Locate the cell with the specified text and output its [x, y] center coordinate. 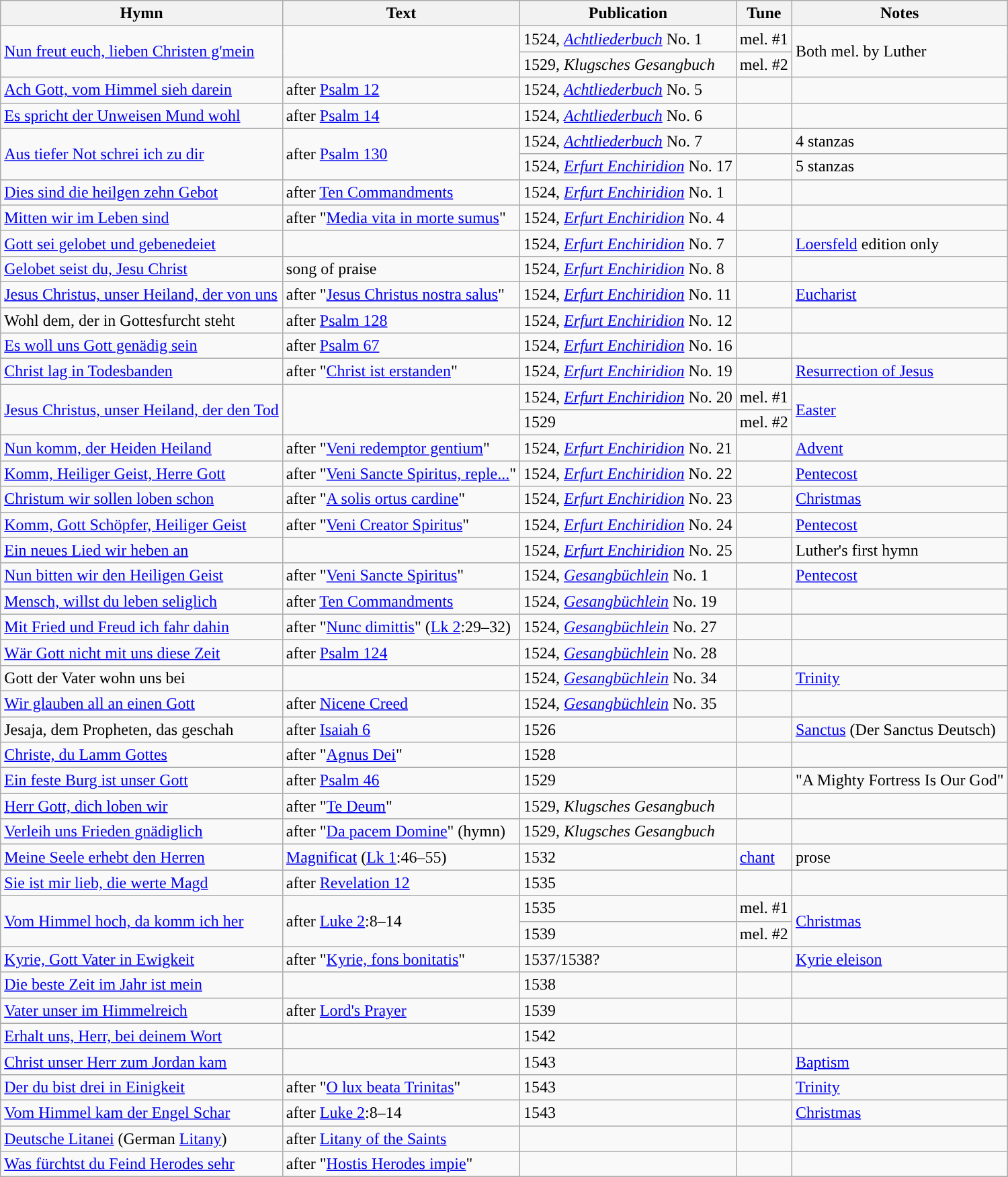
Dies sind die heilgen zehn Gebot [142, 192]
Sie ist mir lieb, die werte Magd [142, 883]
Baptism [899, 1061]
Verleih uns Frieden gnädiglich [142, 832]
Magnificat (Lk 1:46–55) [401, 857]
Deutsche Litanei (German Litany) [142, 1139]
Wär Gott nicht mit uns diese Zeit [142, 652]
Gott der Vater wohn uns bei [142, 678]
1524, Erfurt Enchiridion No. 24 [628, 525]
1528 [628, 755]
after Psalm 124 [401, 652]
Aus tiefer Not schrei ich zu dir [142, 154]
1524, Erfurt Enchiridion No. 21 [628, 448]
1524, Gesangbüchlein No. 27 [628, 627]
Mitten wir im Leben sind [142, 218]
Wohl dem, der in Gottesfurcht steht [142, 320]
Tune [763, 13]
1542 [628, 1036]
Christum wir sollen loben schon [142, 499]
1524, Erfurt Enchiridion No. 1 [628, 192]
after Isaiah 6 [401, 729]
Meine Seele erhebt den Herren [142, 857]
Erhalt uns, Herr, bei deinem Wort [142, 1036]
Der du bist drei in Einigkeit [142, 1087]
after "Veni Creator Spiritus" [401, 525]
1524, Erfurt Enchiridion No. 7 [628, 243]
after Psalm 67 [401, 346]
Kyrie, Gott Vater in Ewigkeit [142, 959]
after Psalm 14 [401, 116]
Was fürchtst du Feind Herodes sehr [142, 1164]
1524, Erfurt Enchiridion No. 4 [628, 218]
after Psalm 130 [401, 154]
Jesus Christus, unser Heiland, der von uns [142, 294]
Christ unser Herr zum Jordan kam [142, 1061]
after Psalm 128 [401, 320]
1524, Gesangbüchlein No. 28 [628, 652]
after Psalm 12 [401, 90]
after "Veni Sancte Spiritus, reple..." [401, 474]
Jesaja, dem Propheten, das geschah [142, 729]
Both mel. by Luther [899, 52]
Herr Gott, dich loben wir [142, 806]
Text [401, 13]
Easter [899, 410]
Gott sei gelobet und gebenedeiet [142, 243]
Resurrection of Jesus [899, 372]
after Revelation 12 [401, 883]
1524, Gesangbüchlein No. 35 [628, 703]
1524, Erfurt Enchiridion No. 22 [628, 474]
Eucharist [899, 294]
Luther's first hymn [899, 550]
Ein neues Lied wir heben an [142, 550]
song of praise [401, 269]
prose [899, 857]
Loersfeld edition only [899, 243]
1538 [628, 985]
1524, Erfurt Enchiridion No. 11 [628, 294]
1524, Achtliederbuch No. 5 [628, 90]
Wir glauben all an einen Gott [142, 703]
Mit Fried und Freud ich fahr dahin [142, 627]
1526 [628, 729]
after "O lux beata Trinitas" [401, 1087]
after "Media vita in morte sumus" [401, 218]
1524, Erfurt Enchiridion No. 8 [628, 269]
Komm, Gott Schöpfer, Heiliger Geist [142, 525]
1524, Erfurt Enchiridion No. 12 [628, 320]
after "Hostis Herodes impie" [401, 1164]
Komm, Heiliger Geist, Herre Gott [142, 474]
4 stanzas [899, 141]
1524, Erfurt Enchiridion No. 17 [628, 167]
1524, Erfurt Enchiridion No. 20 [628, 397]
after "A solis ortus cardine" [401, 499]
Kyrie eleison [899, 959]
Es spricht der Unweisen Mund wohl [142, 116]
after "Christ ist erstanden" [401, 372]
after Nicene Creed [401, 703]
"A Mighty Fortress Is Our God" [899, 781]
1524, Gesangbüchlein No. 19 [628, 601]
Nun komm, der Heiden Heiland [142, 448]
Publication [628, 13]
1524, Achtliederbuch No. 6 [628, 116]
Ein feste Burg ist unser Gott [142, 781]
after "Veni redemptor gentium" [401, 448]
Vater unser im Himmelreich [142, 1010]
1532 [628, 857]
1524, Gesangbüchlein No. 34 [628, 678]
5 stanzas [899, 167]
Hymn [142, 13]
Notes [899, 13]
Vom Himmel hoch, da komm ich her [142, 921]
Christ lag in Todesbanden [142, 372]
Es woll uns Gott genädig sein [142, 346]
1524, Gesangbüchlein No. 1 [628, 576]
Nun bitten wir den Heiligen Geist [142, 576]
Mensch, willst du leben seliglich [142, 601]
after "Da pacem Domine" (hymn) [401, 832]
Advent [899, 448]
Nun freut euch, lieben Christen g'mein [142, 52]
1537/1538? [628, 959]
after "Te Deum" [401, 806]
Christe, du Lamm Gottes [142, 755]
after Psalm 46 [401, 781]
after Litany of the Saints [401, 1139]
Gelobet seist du, Jesu Christ [142, 269]
Sanctus (Der Sanctus Deutsch) [899, 729]
chant [763, 857]
after "Jesus Christus nostra salus" [401, 294]
after "Nunc dimittis" (Lk 2:29–32) [401, 627]
1524, Erfurt Enchiridion No. 16 [628, 346]
1524, Erfurt Enchiridion No. 19 [628, 372]
Die beste Zeit im Jahr ist mein [142, 985]
1524, Achtliederbuch No. 7 [628, 141]
1524, Erfurt Enchiridion No. 25 [628, 550]
Vom Himmel kam der Engel Schar [142, 1113]
after "Kyrie, fons bonitatis" [401, 959]
1524, Erfurt Enchiridion No. 23 [628, 499]
after Lord's Prayer [401, 1010]
Jesus Christus, unser Heiland, der den Tod [142, 410]
Ach Gott, vom Himmel sieh darein [142, 90]
1524, Achtliederbuch No. 1 [628, 39]
after "Veni Sancte Spiritus" [401, 576]
after "Agnus Dei" [401, 755]
